Pinpoint the cell where the given text exists, returning its (X, Y) midpoint coordinate. 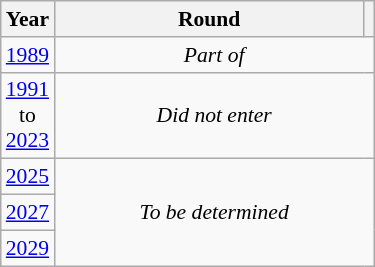
1989 (28, 55)
1991to2023 (28, 116)
Round (209, 19)
To be determined (214, 212)
Part of (214, 55)
2027 (28, 213)
Did not enter (214, 116)
Year (28, 19)
2029 (28, 248)
2025 (28, 177)
